Return [x, y] of the center of cell containing provided text 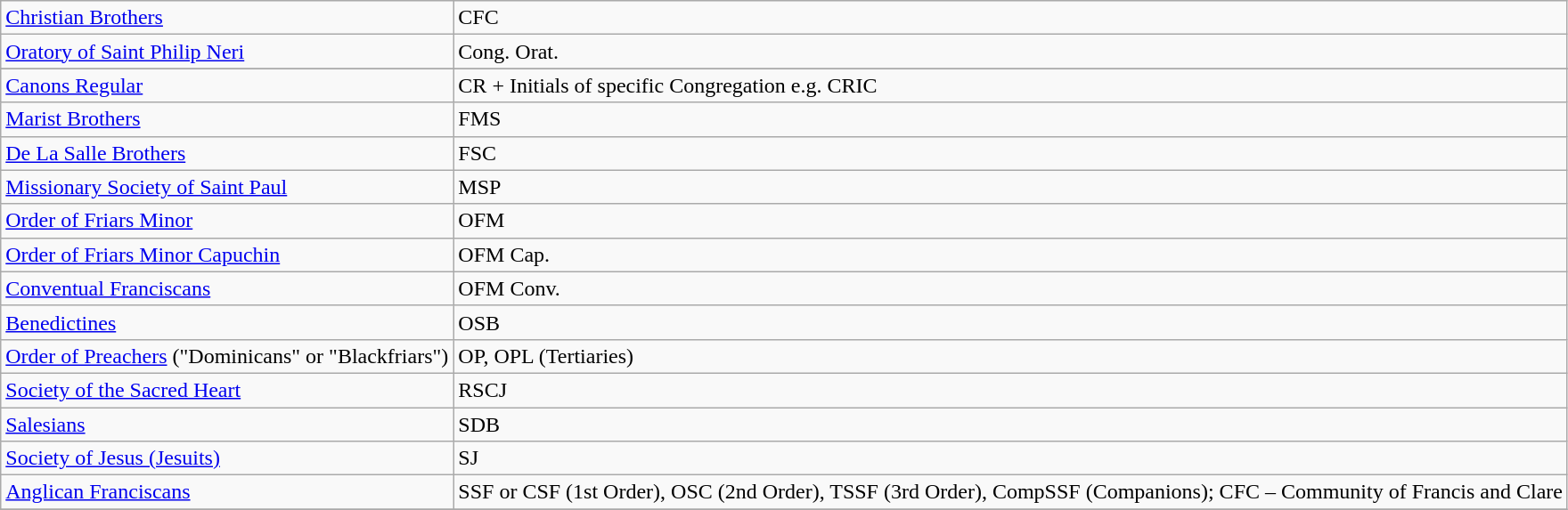
Society of Jesus (Jesuits) [227, 458]
Order of Friars Minor Capuchin [227, 255]
RSCJ [1010, 390]
Cong. Orat. [1010, 52]
Marist Brothers [227, 119]
Oratory of Saint Philip Neri [227, 52]
SSF or CSF (1st Order), OSC (2nd Order), TSSF (3rd Order), CompSSF (Companions); CFC – Community of Francis and Clare [1010, 492]
Salesians [227, 425]
Christian Brothers [227, 18]
FMS [1010, 119]
MSP [1010, 187]
CR + Initials of specific Congregation e.g. CRIC [1010, 85]
Order of Preachers ("Dominicans" or "Blackfriars") [227, 356]
OSB [1010, 322]
Anglican Franciscans [227, 492]
OP, OPL (Tertiaries) [1010, 356]
Conventual Franciscans [227, 288]
OFM Conv. [1010, 288]
De La Salle Brothers [227, 153]
SJ [1010, 458]
Order of Friars Minor [227, 221]
SDB [1010, 425]
Missionary Society of Saint Paul [227, 187]
OFM Cap. [1010, 255]
Canons Regular [227, 85]
Society of the Sacred Heart [227, 390]
OFM [1010, 221]
CFC [1010, 18]
Benedictines [227, 322]
FSC [1010, 153]
